Pinpoint the cell where the given text exists, returning its (x, y) midpoint coordinate. 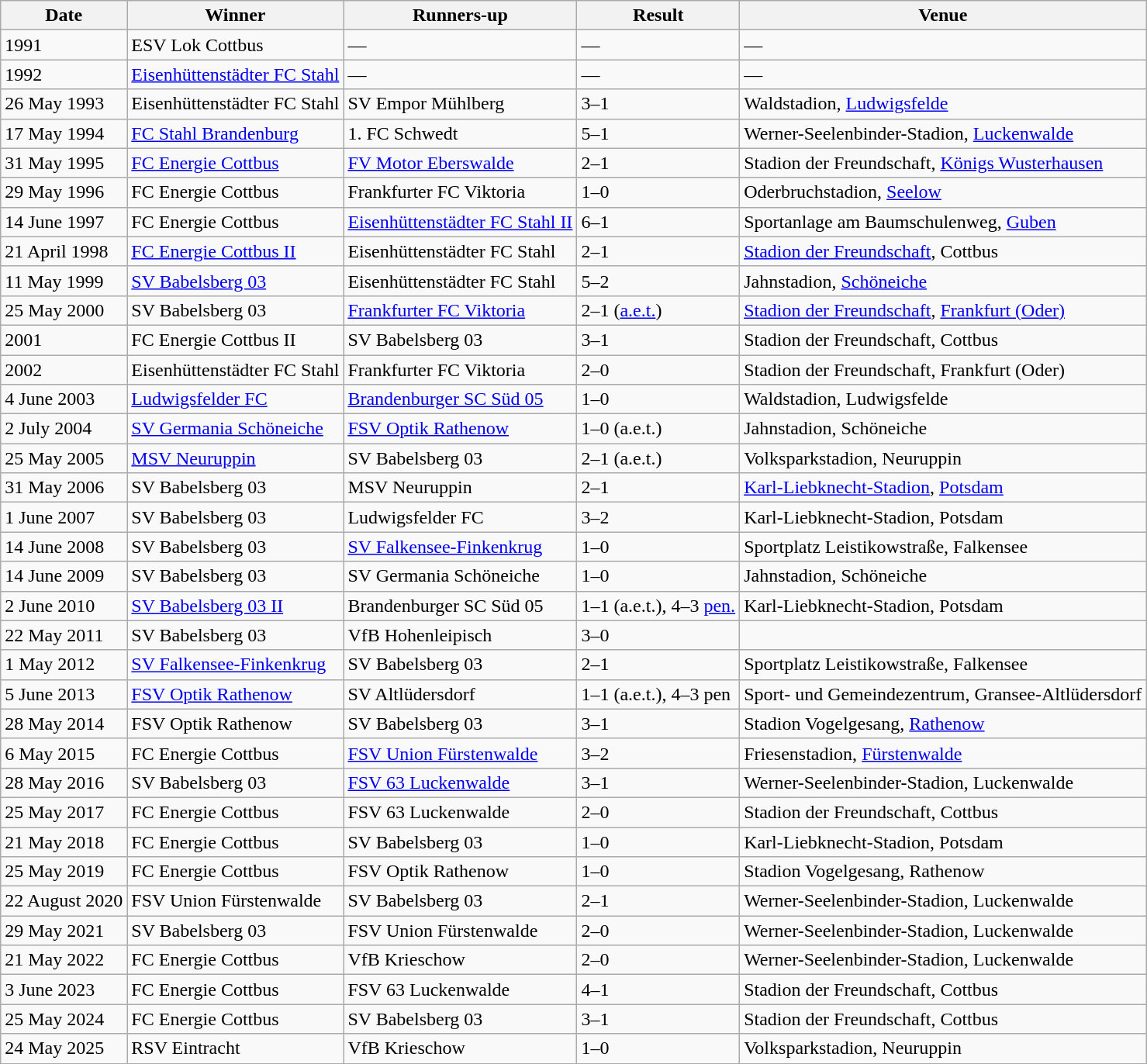
Date (64, 16)
4–1 (658, 990)
5–1 (658, 133)
21 May 2022 (64, 960)
14 June 2009 (64, 576)
25 May 2017 (64, 812)
1–1 (a.e.t.), 4–3 pen (658, 694)
3 June 2023 (64, 990)
Sport- und Gemeindezentrum, Gransee-Altlüdersdorf (943, 694)
Runners-up (461, 16)
1–1 (a.e.t.), 4–3 pen. (658, 606)
Friesenstadion, Fürstenwalde (943, 753)
SV Empor Mühlberg (461, 104)
1–0 (a.e.t.) (658, 429)
Result (658, 16)
1991 (64, 45)
6 May 2015 (64, 753)
31 May 2006 (64, 488)
28 May 2014 (64, 724)
1992 (64, 74)
Stadion der Freundschaft, Königs Wusterhausen (943, 163)
2001 (64, 340)
Venue (943, 16)
11 May 1999 (64, 281)
3–0 (658, 635)
28 May 2016 (64, 782)
SV Altlüdersdorf (461, 694)
25 May 2005 (64, 458)
24 May 2025 (64, 1048)
25 May 2000 (64, 310)
17 May 1994 (64, 133)
14 June 1997 (64, 222)
RSV Eintracht (236, 1048)
2 June 2010 (64, 606)
26 May 1993 (64, 104)
1. FC Schwedt (461, 133)
22 August 2020 (64, 901)
29 May 1996 (64, 192)
Sportanlage am Baumschulenweg, Guben (943, 222)
31 May 1995 (64, 163)
29 May 2021 (64, 931)
5 June 2013 (64, 694)
Winner (236, 16)
FV Motor Eberswalde (461, 163)
1 May 2012 (64, 665)
5–2 (658, 281)
2 July 2004 (64, 429)
VfB Hohenleipisch (461, 635)
4 June 2003 (64, 399)
14 June 2008 (64, 547)
SV Babelsberg 03 II (236, 606)
Eisenhüttenstädter FC Stahl II (461, 222)
2002 (64, 370)
Oderbruchstadion, Seelow (943, 192)
FC Stahl Brandenburg (236, 133)
21 April 1998 (64, 251)
ESV Lok Cottbus (236, 45)
6–1 (658, 222)
25 May 2024 (64, 1019)
21 May 2018 (64, 841)
1 June 2007 (64, 517)
22 May 2011 (64, 635)
25 May 2019 (64, 872)
